Scan for the cell matching the given text and deliver its [X, Y] coordinate at center. 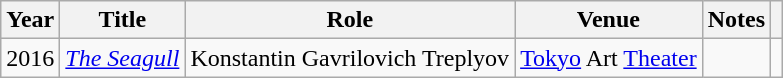
2016 [30, 58]
Role [350, 20]
Notes [736, 20]
The Seagull [122, 58]
Title [122, 20]
Year [30, 20]
Konstantin Gavrilovich Treplyov [350, 58]
Tokyo Art Theater [609, 58]
Venue [609, 20]
